Return the [X, Y] coordinate for the center point of the cell that contains the specified text.  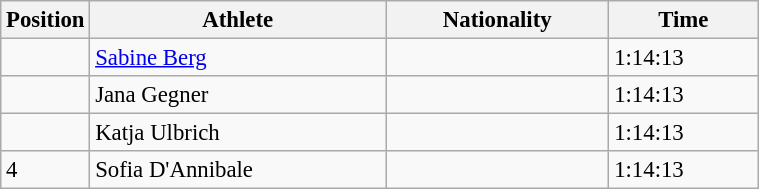
Athlete [238, 20]
Katja Ulbrich [238, 133]
Position [46, 20]
Time [684, 20]
Sofia D'Annibale [238, 170]
Nationality [498, 20]
Jana Gegner [238, 95]
Sabine Berg [238, 58]
4 [46, 170]
